Return [X, Y] of the center of cell containing provided text 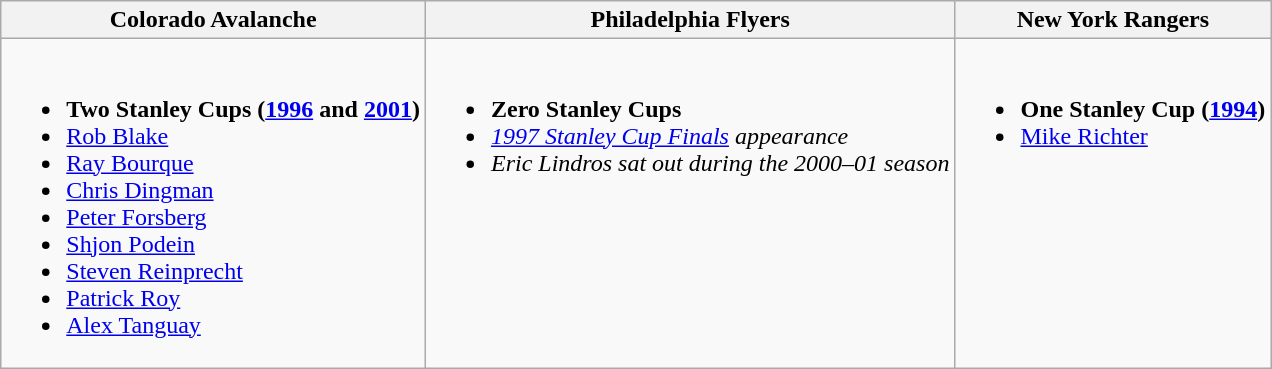
One Stanley Cup (1994)Mike Richter [1113, 204]
Two Stanley Cups (1996 and 2001)Rob BlakeRay BourqueChris DingmanPeter ForsbergShjon PodeinSteven ReinprechtPatrick RoyAlex Tanguay [214, 204]
Zero Stanley Cups1997 Stanley Cup Finals appearanceEric Lindros sat out during the 2000–01 season [690, 204]
Colorado Avalanche [214, 20]
New York Rangers [1113, 20]
Philadelphia Flyers [690, 20]
